From the cell containing the given text, extract its center point as [x, y] coordinate. 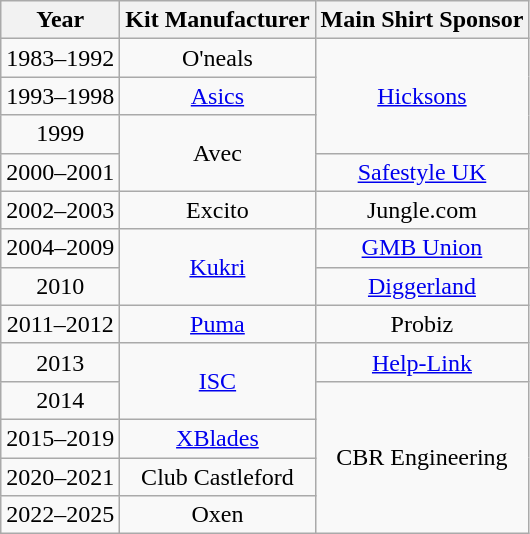
Year [60, 20]
Puma [218, 324]
2015–2019 [60, 438]
Oxen [218, 515]
2013 [60, 362]
2004–2009 [60, 248]
Main Shirt Sponsor [422, 20]
Avec [218, 153]
Jungle.com [422, 210]
2011–2012 [60, 324]
Safestyle UK [422, 172]
Kukri [218, 267]
Hicksons [422, 96]
XBlades [218, 438]
2020–2021 [60, 477]
2000–2001 [60, 172]
1983–1992 [60, 58]
2010 [60, 286]
ISC [218, 381]
Club Castleford [218, 477]
2022–2025 [60, 515]
Kit Manufacturer [218, 20]
1993–1998 [60, 96]
GMB Union [422, 248]
2014 [60, 400]
O'neals [218, 58]
Diggerland [422, 286]
Probiz [422, 324]
2002–2003 [60, 210]
1999 [60, 134]
Asics [218, 96]
CBR Engineering [422, 457]
Excito [218, 210]
Help-Link [422, 362]
